From the cell containing the given text, extract its center point as (X, Y) coordinate. 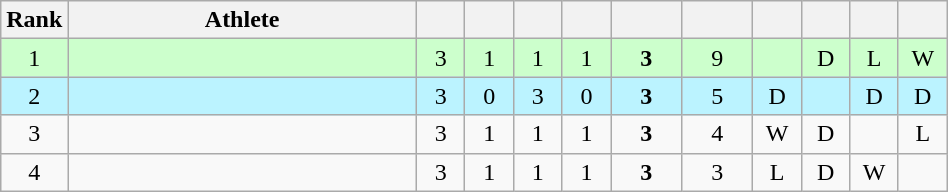
5 (718, 96)
2 (34, 96)
Athlete (242, 20)
9 (718, 58)
Rank (34, 20)
